Locate the cell with the specified text and output its (x, y) center coordinate. 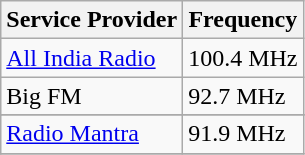
All India Radio (92, 58)
92.7 MHz (243, 96)
91.9 MHz (243, 134)
100.4 MHz (243, 58)
Big FM (92, 96)
Service Provider (92, 20)
Frequency (243, 20)
Radio Mantra (92, 134)
